Return (X, Y) of the center of cell containing provided text 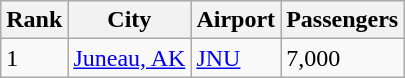
City (130, 20)
JNU (236, 58)
7,000 (342, 58)
Airport (236, 20)
Rank (34, 20)
Passengers (342, 20)
1 (34, 58)
Juneau, AK (130, 58)
